Scan for the cell matching the given text and deliver its (x, y) coordinate at center. 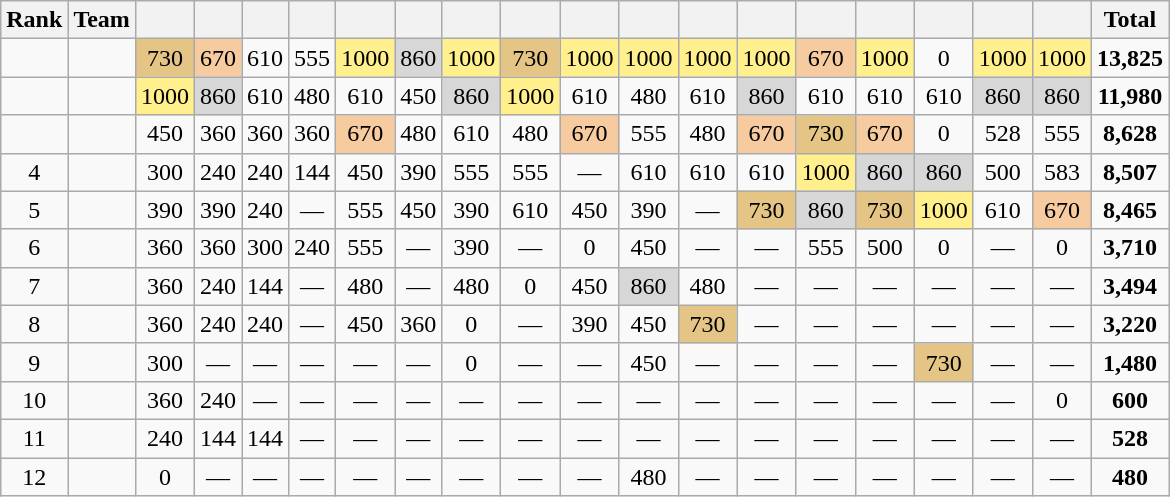
Total (1130, 20)
11,980 (1130, 96)
12 (34, 477)
1,480 (1130, 362)
11 (34, 438)
7 (34, 286)
Rank (34, 20)
3,220 (1130, 324)
5 (34, 210)
Team (102, 20)
8,507 (1130, 172)
8,465 (1130, 210)
8 (34, 324)
10 (34, 400)
4 (34, 172)
9 (34, 362)
13,825 (1130, 58)
8,628 (1130, 134)
600 (1130, 400)
3,494 (1130, 286)
6 (34, 248)
3,710 (1130, 248)
583 (1062, 172)
